Detect which cell encompasses the target text, then output its (X, Y) center coordinate. 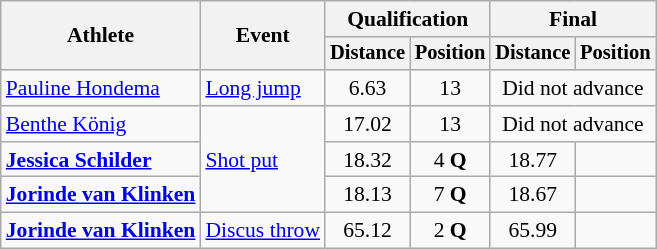
Benthe König (101, 124)
Event (262, 36)
65.99 (532, 231)
Pauline Hondema (101, 88)
Athlete (101, 36)
65.12 (368, 231)
18.32 (368, 160)
2 Q (450, 231)
6.63 (368, 88)
Discus throw (262, 231)
7 Q (450, 195)
Shot put (262, 160)
17.02 (368, 124)
Long jump (262, 88)
18.67 (532, 195)
Final (572, 19)
4 Q (450, 160)
Jessica Schilder (101, 160)
18.13 (368, 195)
Qualification (408, 19)
18.77 (532, 160)
